Return the (X, Y) coordinate for the center point of the cell that contains the specified text.  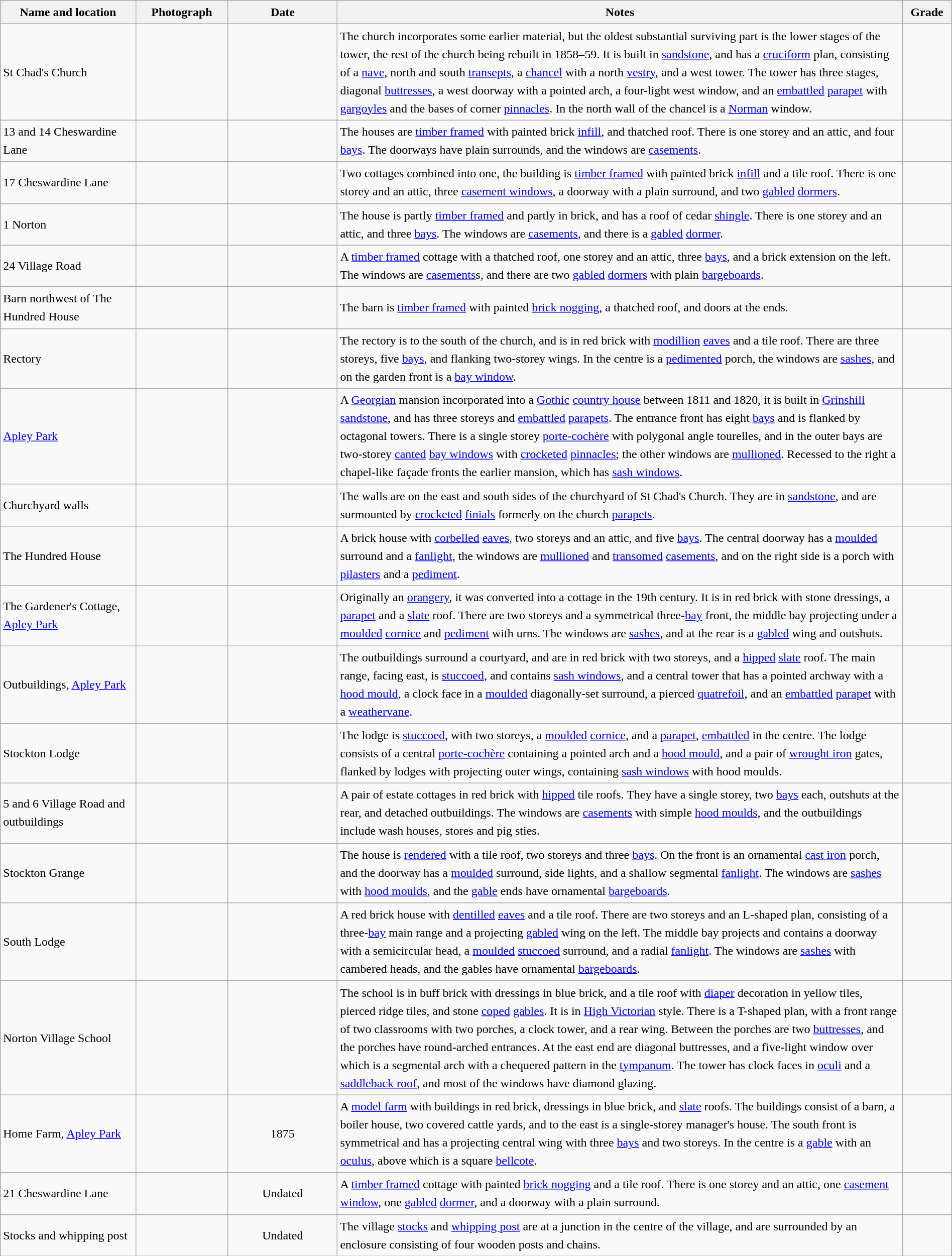
The barn is timber framed with painted brick nogging, a thatched roof, and doors at the ends. (620, 307)
St Chad's Church (68, 72)
Home Farm, Apley Park (68, 1134)
South Lodge (68, 942)
Notes (620, 12)
5 and 6 Village Road and outbuildings (68, 814)
17 Cheswardine Lane (68, 183)
Outbuildings, Apley Park (68, 685)
Name and location (68, 12)
Grade (927, 12)
Rectory (68, 359)
Stocks and whipping post (68, 1235)
Barn northwest of The Hundred House (68, 307)
1 Norton (68, 224)
21 Cheswardine Lane (68, 1193)
Photograph (182, 12)
Churchyard walls (68, 505)
13 and 14 Cheswardine Lane (68, 141)
Norton Village School (68, 1038)
Stockton Lodge (68, 753)
1875 (283, 1134)
Stockton Grange (68, 873)
The Hundred House (68, 555)
The Gardener's Cottage, Apley Park (68, 616)
24 Village Road (68, 266)
Apley Park (68, 436)
Date (283, 12)
